From the cell containing the given text, extract its center point as [x, y] coordinate. 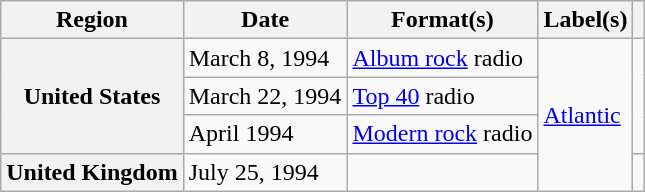
July 25, 1994 [265, 172]
March 22, 1994 [265, 96]
Atlantic [586, 115]
March 8, 1994 [265, 58]
United Kingdom [92, 172]
April 1994 [265, 134]
Modern rock radio [442, 134]
Top 40 radio [442, 96]
Format(s) [442, 20]
Label(s) [586, 20]
Region [92, 20]
Album rock radio [442, 58]
United States [92, 96]
Date [265, 20]
